Detect which cell encompasses the target text, then output its [X, Y] center coordinate. 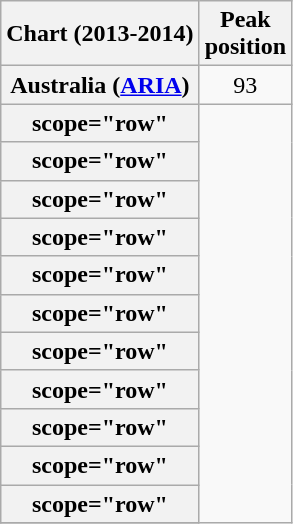
Peakposition [245, 34]
93 [245, 85]
Australia (ARIA) [100, 85]
Chart (2013-2014) [100, 34]
